Find where the given text appears and provide that cell's center as (X, Y) coordinate. 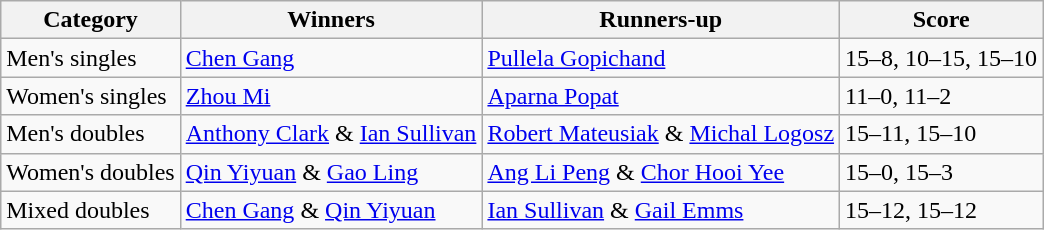
11–0, 11–2 (942, 96)
Runners-up (661, 20)
Zhou Mi (331, 96)
Chen Gang (331, 58)
15–11, 15–10 (942, 134)
Anthony Clark & Ian Sullivan (331, 134)
Aparna Popat (661, 96)
Men's singles (90, 58)
15–8, 10–15, 15–10 (942, 58)
Qin Yiyuan & Gao Ling (331, 172)
Pullela Gopichand (661, 58)
Women's singles (90, 96)
Ian Sullivan & Gail Emms (661, 210)
Ang Li Peng & Chor Hooi Yee (661, 172)
Score (942, 20)
Women's doubles (90, 172)
Category (90, 20)
Winners (331, 20)
Mixed doubles (90, 210)
15–0, 15–3 (942, 172)
Chen Gang & Qin Yiyuan (331, 210)
Robert Mateusiak & Michal Logosz (661, 134)
15–12, 15–12 (942, 210)
Men's doubles (90, 134)
